Locate the cell with the specified text and output its [x, y] center coordinate. 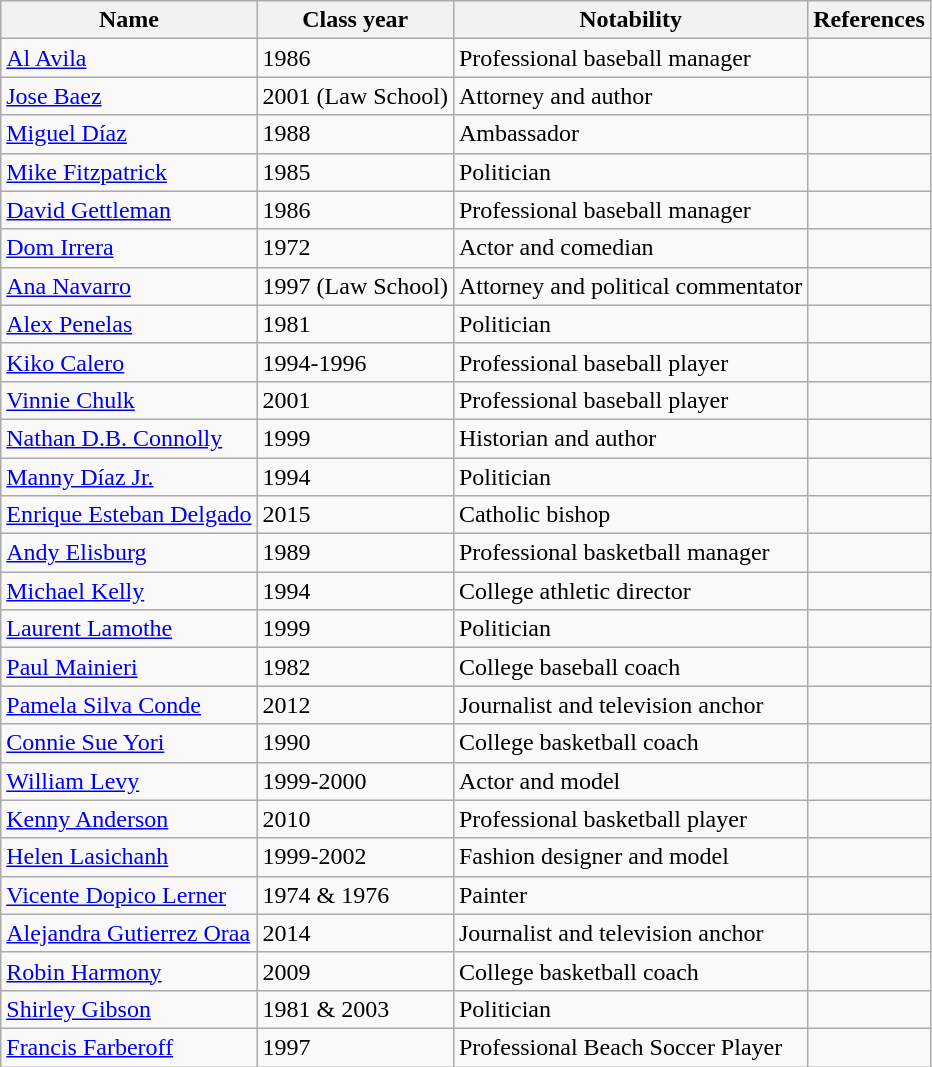
1981 [355, 324]
Helen Lasichanh [129, 857]
Jose Baez [129, 96]
Fashion designer and model [630, 857]
Name [129, 20]
Alex Penelas [129, 324]
Notability [630, 20]
Pamela Silva Conde [129, 705]
2001 (Law School) [355, 96]
1997 [355, 1047]
Al Avila [129, 58]
1999-2000 [355, 781]
2009 [355, 971]
Attorney and political commentator [630, 286]
Michael Kelly [129, 591]
Ambassador [630, 134]
Robin Harmony [129, 971]
1990 [355, 743]
Professional basketball player [630, 819]
Kenny Anderson [129, 819]
Alejandra Gutierrez Oraa [129, 933]
Vinnie Chulk [129, 400]
1985 [355, 172]
Kiko Calero [129, 362]
Dom Irrera [129, 248]
Ana Navarro [129, 286]
Nathan D.B. Connolly [129, 438]
2010 [355, 819]
References [870, 20]
1997 (Law School) [355, 286]
Mike Fitzpatrick [129, 172]
1988 [355, 134]
Manny Díaz Jr. [129, 477]
Class year [355, 20]
2014 [355, 933]
Shirley Gibson [129, 1009]
David Gettleman [129, 210]
Painter [630, 895]
Andy Elisburg [129, 553]
2012 [355, 705]
1982 [355, 667]
Professional basketball manager [630, 553]
Professional Beach Soccer Player [630, 1047]
Miguel Díaz [129, 134]
Paul Mainieri [129, 667]
2015 [355, 515]
1994-1996 [355, 362]
Vicente Dopico Lerner [129, 895]
2001 [355, 400]
College athletic director [630, 591]
1972 [355, 248]
Francis Farberoff [129, 1047]
College baseball coach [630, 667]
1989 [355, 553]
1974 & 1976 [355, 895]
Actor and comedian [630, 248]
Actor and model [630, 781]
1999-2002 [355, 857]
1981 & 2003 [355, 1009]
William Levy [129, 781]
Connie Sue Yori [129, 743]
Enrique Esteban Delgado [129, 515]
Attorney and author [630, 96]
Laurent Lamothe [129, 629]
Catholic bishop [630, 515]
Historian and author [630, 438]
